For the text-containing cell, return its midpoint in (x, y) coordinate format. 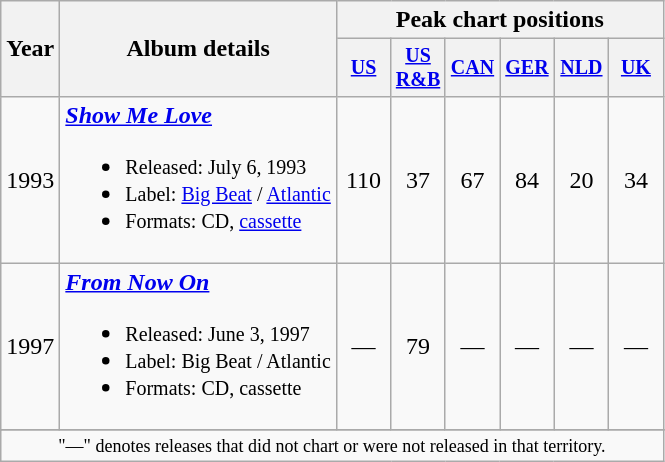
GER (527, 68)
Album details (198, 49)
37 (418, 180)
Year (30, 49)
79 (418, 346)
NLD (581, 68)
USR&B (418, 68)
84 (527, 180)
20 (581, 180)
UK (636, 68)
Peak chart positions (500, 20)
1993 (30, 180)
34 (636, 180)
From Now OnReleased: June 3, 1997Label: Big Beat / AtlanticFormats: CD, cassette (198, 346)
1997 (30, 346)
Show Me LoveReleased: July 6, 1993Label: Big Beat / AtlanticFormats: CD, cassette (198, 180)
"—" denotes releases that did not chart or were not released in that territory. (332, 446)
US (363, 68)
CAN (472, 68)
110 (363, 180)
67 (472, 180)
